Locate the cell with the specified text and output its [x, y] center coordinate. 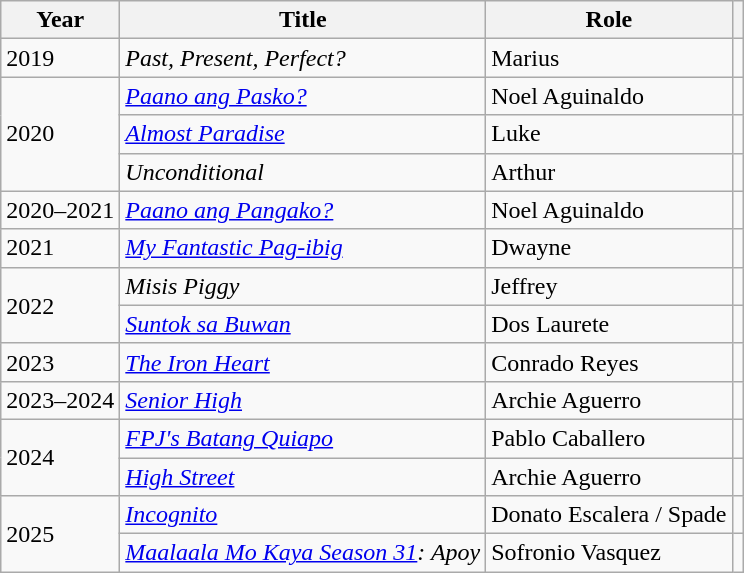
FPJ's Batang Quiapo [303, 438]
Almost Paradise [303, 134]
2021 [60, 248]
2023 [60, 362]
Past, Present, Perfect? [303, 58]
Jeffrey [609, 286]
2020–2021 [60, 210]
2025 [60, 534]
Maalaala Mo Kaya Season 31: Apoy [303, 553]
Sofronio Vasquez [609, 553]
2020 [60, 134]
Senior High [303, 400]
Dos Laurete [609, 324]
My Fantastic Pag-ibig [303, 248]
2024 [60, 457]
Paano ang Pasko? [303, 96]
Conrado Reyes [609, 362]
Year [60, 20]
Misis Piggy [303, 286]
Paano ang Pangako? [303, 210]
High Street [303, 477]
2019 [60, 58]
Suntok sa Buwan [303, 324]
Marius [609, 58]
Luke [609, 134]
Arthur [609, 172]
Donato Escalera / Spade [609, 515]
Title [303, 20]
Unconditional [303, 172]
The Iron Heart [303, 362]
Role [609, 20]
2023–2024 [60, 400]
Dwayne [609, 248]
Pablo Caballero [609, 438]
2022 [60, 305]
Incognito [303, 515]
